Scan for the cell matching the given text and deliver its [x, y] coordinate at center. 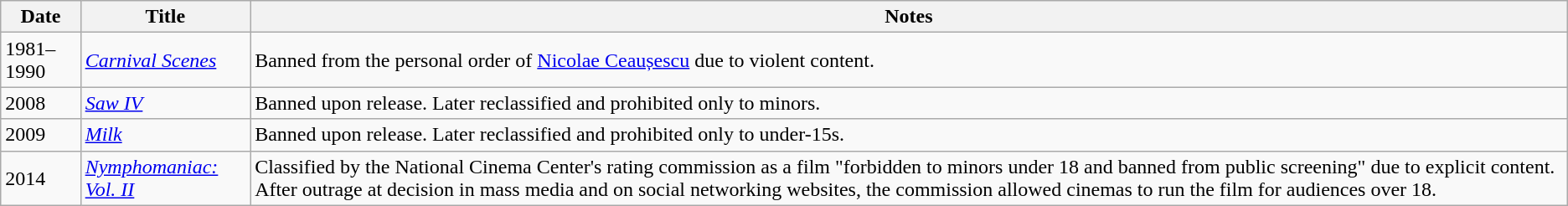
Nymphomaniac: Vol. II [165, 178]
1981–1990 [40, 60]
Carnival Scenes [165, 60]
Banned upon release. Later reclassified and prohibited only to minors. [910, 103]
Notes [910, 17]
Title [165, 17]
2008 [40, 103]
Saw IV [165, 103]
Date [40, 17]
Banned from the personal order of Nicolae Ceaușescu due to violent content. [910, 60]
Banned upon release. Later reclassified and prohibited only to under-15s. [910, 135]
2014 [40, 178]
2009 [40, 135]
Milk [165, 135]
